Identify which cell holds the provided text, then report its [X, Y] central coordinate. 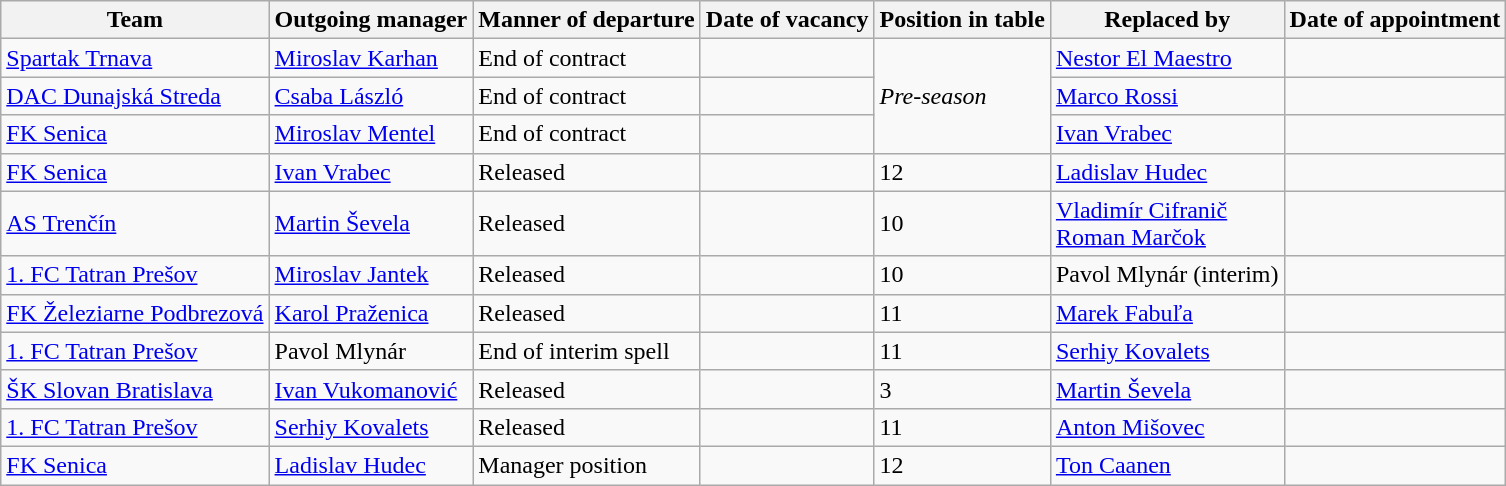
Pavol Mlynár (interim) [1167, 275]
Miroslav Karhan [371, 58]
Outgoing manager [371, 20]
Csaba László [371, 96]
Marek Fabuľa [1167, 313]
Pavol Mlynár [371, 351]
Manner of departure [586, 20]
Team [135, 20]
Manager position [586, 465]
Ivan Vukomanović [371, 389]
Anton Mišovec [1167, 427]
Pre-season [962, 96]
Vladimír Cifranič Roman Marčok [1167, 224]
ŠK Slovan Bratislava [135, 389]
AS Trenčín [135, 224]
Spartak Trnava [135, 58]
FK Železiarne Podbrezová [135, 313]
Replaced by [1167, 20]
End of interim spell [586, 351]
Nestor El Maestro [1167, 58]
Ton Caanen [1167, 465]
Karol Praženica [371, 313]
Miroslav Jantek [371, 275]
Position in table [962, 20]
Date of vacancy [787, 20]
Miroslav Mentel [371, 134]
3 [962, 389]
DAC Dunajská Streda [135, 96]
Date of appointment [1395, 20]
Marco Rossi [1167, 96]
